From the cell containing the given text, extract its center point as [X, Y] coordinate. 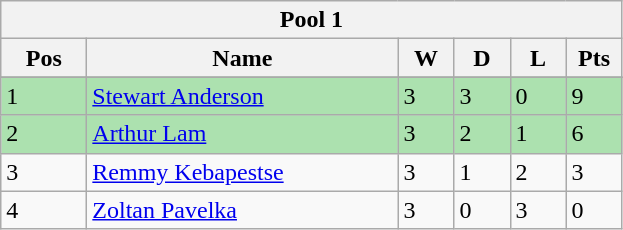
Remmy Kebapestse [242, 172]
Stewart Anderson [242, 96]
Name [242, 58]
D [482, 58]
Arthur Lam [242, 134]
9 [594, 96]
4 [44, 210]
L [538, 58]
6 [594, 134]
Pool 1 [312, 20]
Zoltan Pavelka [242, 210]
W [426, 58]
Pts [594, 58]
Pos [44, 58]
